Return [X, Y] of the center of cell containing provided text 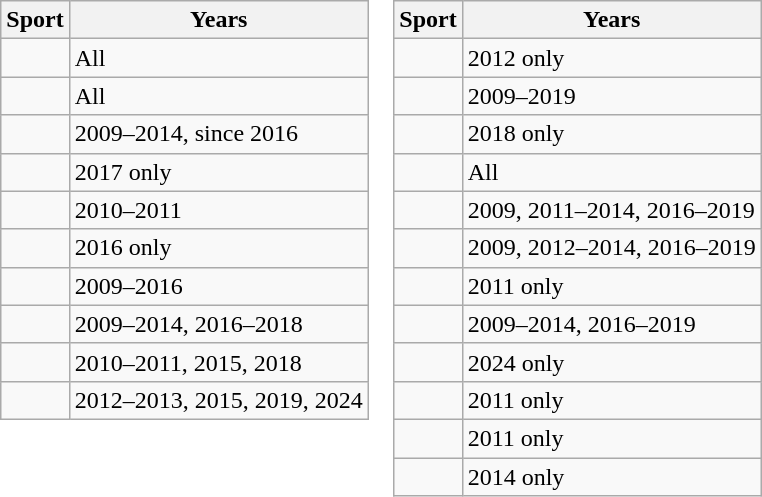
2017 only [218, 172]
2024 only [612, 362]
2009–2014, since 2016 [218, 134]
2012–2013, 2015, 2019, 2024 [218, 400]
2012 only [612, 58]
2010–2011, 2015, 2018 [218, 362]
2009, 2012–2014, 2016–2019 [612, 248]
2009–2014, 2016–2018 [218, 324]
2009–2016 [218, 286]
2009, 2011–2014, 2016–2019 [612, 210]
2016 only [218, 248]
2010–2011 [218, 210]
2014 only [612, 477]
2009–2019 [612, 96]
2009–2014, 2016–2019 [612, 324]
2018 only [612, 134]
